Extract the [X, Y] coordinate from the center of the cell holding the provided text.  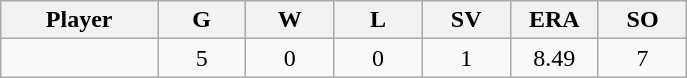
SO [642, 20]
W [290, 20]
8.49 [554, 58]
ERA [554, 20]
7 [642, 58]
1 [466, 58]
G [202, 20]
Player [80, 20]
L [378, 20]
5 [202, 58]
SV [466, 20]
